Return the [X, Y] coordinate for the center point of the cell that contains the specified text.  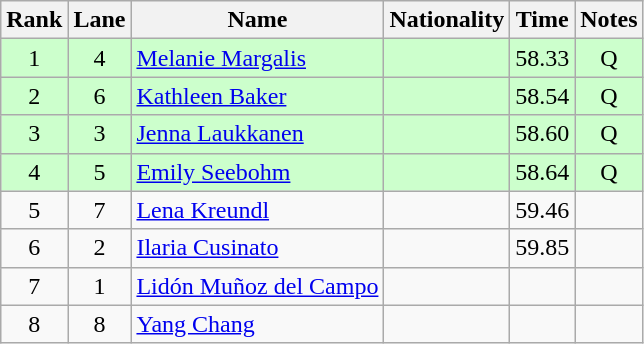
Name [258, 20]
Time [542, 20]
58.33 [542, 58]
59.46 [542, 210]
Notes [609, 20]
Nationality [447, 20]
Rank [34, 20]
58.64 [542, 172]
58.60 [542, 134]
59.85 [542, 248]
Yang Chang [258, 324]
Kathleen Baker [258, 96]
Emily Seebohm [258, 172]
Jenna Laukkanen [258, 134]
Lena Kreundl [258, 210]
58.54 [542, 96]
Lidón Muñoz del Campo [258, 286]
Ilaria Cusinato [258, 248]
Lane [100, 20]
Melanie Margalis [258, 58]
